Output the (X, Y) coordinate of the center of the cell containing the given text.  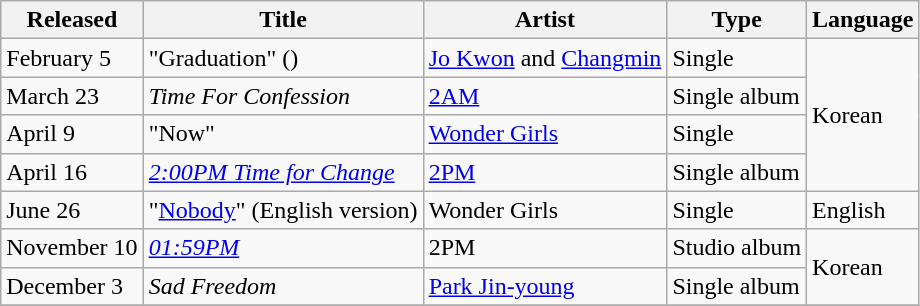
Studio album (737, 248)
April 16 (72, 172)
Jo Kwon and Changmin (545, 58)
Released (72, 20)
Time For Confession (283, 96)
Sad Freedom (283, 286)
"Nobody" (English version) (283, 210)
Title (283, 20)
Type (737, 20)
"Now" (283, 134)
March 23 (72, 96)
April 9 (72, 134)
Park Jin-young (545, 286)
June 26 (72, 210)
01:59PM (283, 248)
English (863, 210)
November 10 (72, 248)
February 5 (72, 58)
Artist (545, 20)
2AM (545, 96)
2:00PM Time for Change (283, 172)
"Graduation" () (283, 58)
Language (863, 20)
December 3 (72, 286)
